Find where the given text appears and provide that cell's center as (X, Y) coordinate. 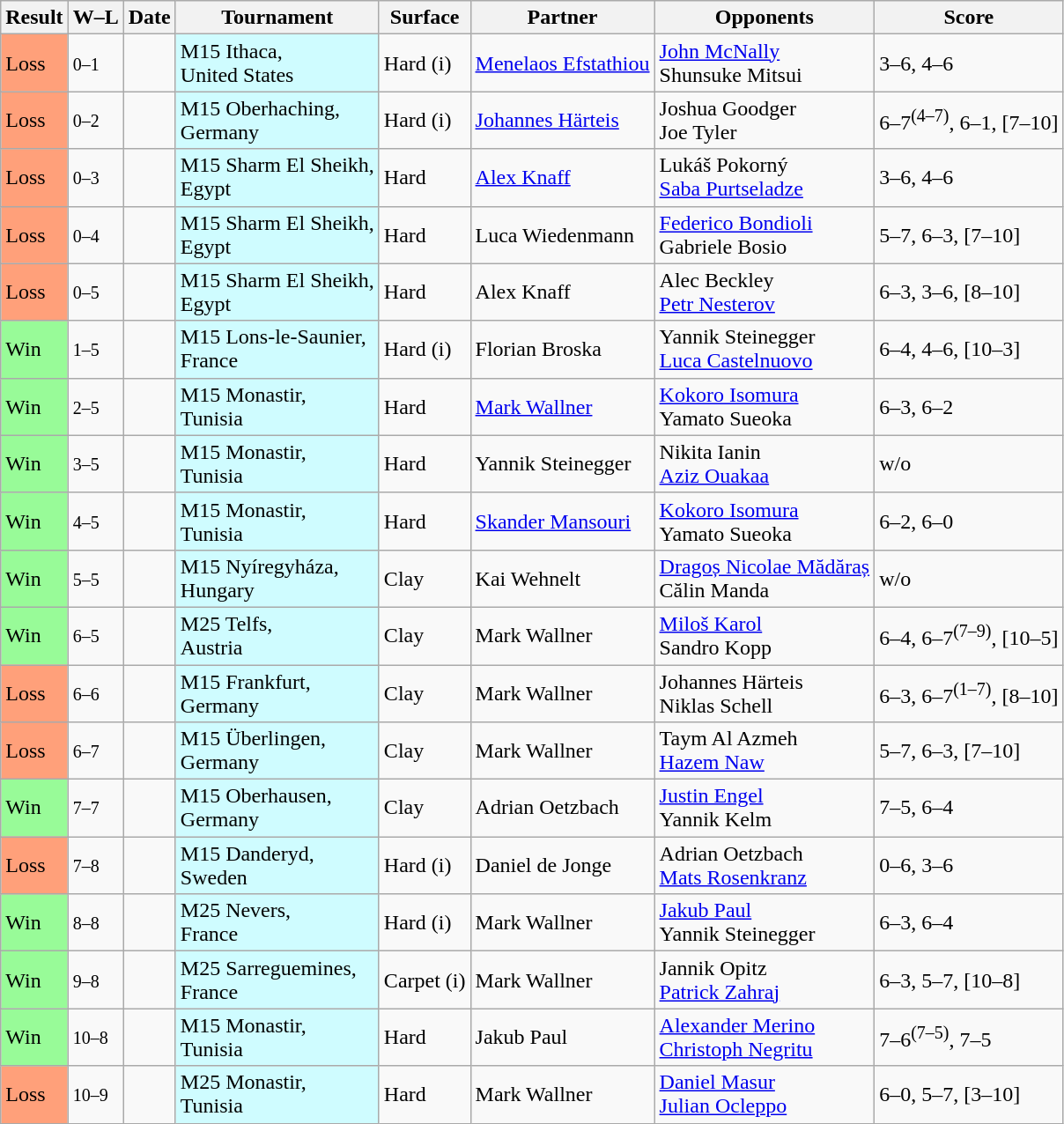
Joshua Goodger Joe Tyler (765, 120)
M15 Frankfurt, Germany (277, 692)
6–7 (95, 751)
John McNally Shunsuke Mitsui (765, 63)
Daniel de Jonge (562, 865)
M15 Danderyd, Sweden (277, 865)
Florian Broska (562, 349)
Skander Mansouri (562, 521)
Opponents (765, 18)
6–7(4–7), 6–1, [7–10] (969, 120)
Lukáš Pokorný Saba Purtseladze (765, 178)
M15 Oberhaching, Germany (277, 120)
Carpet (i) (425, 980)
Score (969, 18)
1–5 (95, 349)
M15 Überlingen, Germany (277, 751)
Nikita Ianin Aziz Ouakaa (765, 463)
M25 Telfs, Austria (277, 636)
0–5 (95, 292)
W–L (95, 18)
Yannik Steinegger (562, 463)
Johannes Härteis Niklas Schell (765, 692)
7–7 (95, 809)
7–5, 6–4 (969, 809)
4–5 (95, 521)
Jakub Paul (562, 1038)
Kai Wehnelt (562, 578)
Justin Engel Yannik Kelm (765, 809)
Surface (425, 18)
9–8 (95, 980)
7–6(7–5), 7–5 (969, 1038)
10–8 (95, 1038)
Menelaos Efstathiou (562, 63)
Taym Al Azmeh Hazem Naw (765, 751)
Alec Beckley Petr Nesterov (765, 292)
6–3, 6–7(1–7), [8–10] (969, 692)
Federico Bondioli Gabriele Bosio (765, 234)
M25 Monastir, Tunisia (277, 1094)
Partner (562, 18)
10–9 (95, 1094)
6–3, 6–2 (969, 407)
Johannes Härteis (562, 120)
0–2 (95, 120)
Miloš Karol Sandro Kopp (765, 636)
Adrian Oetzbach Mats Rosenkranz (765, 865)
Result (34, 18)
3–5 (95, 463)
6–6 (95, 692)
6–3, 5–7, [10–8] (969, 980)
0–4 (95, 234)
8–8 (95, 923)
6–4, 6–7(7–9), [10–5] (969, 636)
5–5 (95, 578)
6–2, 6–0 (969, 521)
0–6, 3–6 (969, 865)
6–3, 3–6, [8–10] (969, 292)
M25 Sarreguemines, France (277, 980)
6–3, 6–4 (969, 923)
7–8 (95, 865)
0–3 (95, 178)
6–4, 4–6, [10–3] (969, 349)
0–1 (95, 63)
Yannik Steinegger Luca Castelnuovo (765, 349)
2–5 (95, 407)
Daniel Masur Julian Ocleppo (765, 1094)
M15 Oberhausen, Germany (277, 809)
6–0, 5–7, [3–10] (969, 1094)
Adrian Oetzbach (562, 809)
Jannik Opitz Patrick Zahraj (765, 980)
Date (150, 18)
M15 Nyíregyháza, Hungary (277, 578)
Tournament (277, 18)
Jakub Paul Yannik Steinegger (765, 923)
Dragoș Nicolae Mădăraș Călin Manda (765, 578)
6–5 (95, 636)
M15 Ithaca, United States (277, 63)
Alexander Merino Christoph Negritu (765, 1038)
M25 Nevers, France (277, 923)
Luca Wiedenmann (562, 234)
M15 Lons-le-Saunier, France (277, 349)
